For the text-containing cell, return its midpoint in (x, y) coordinate format. 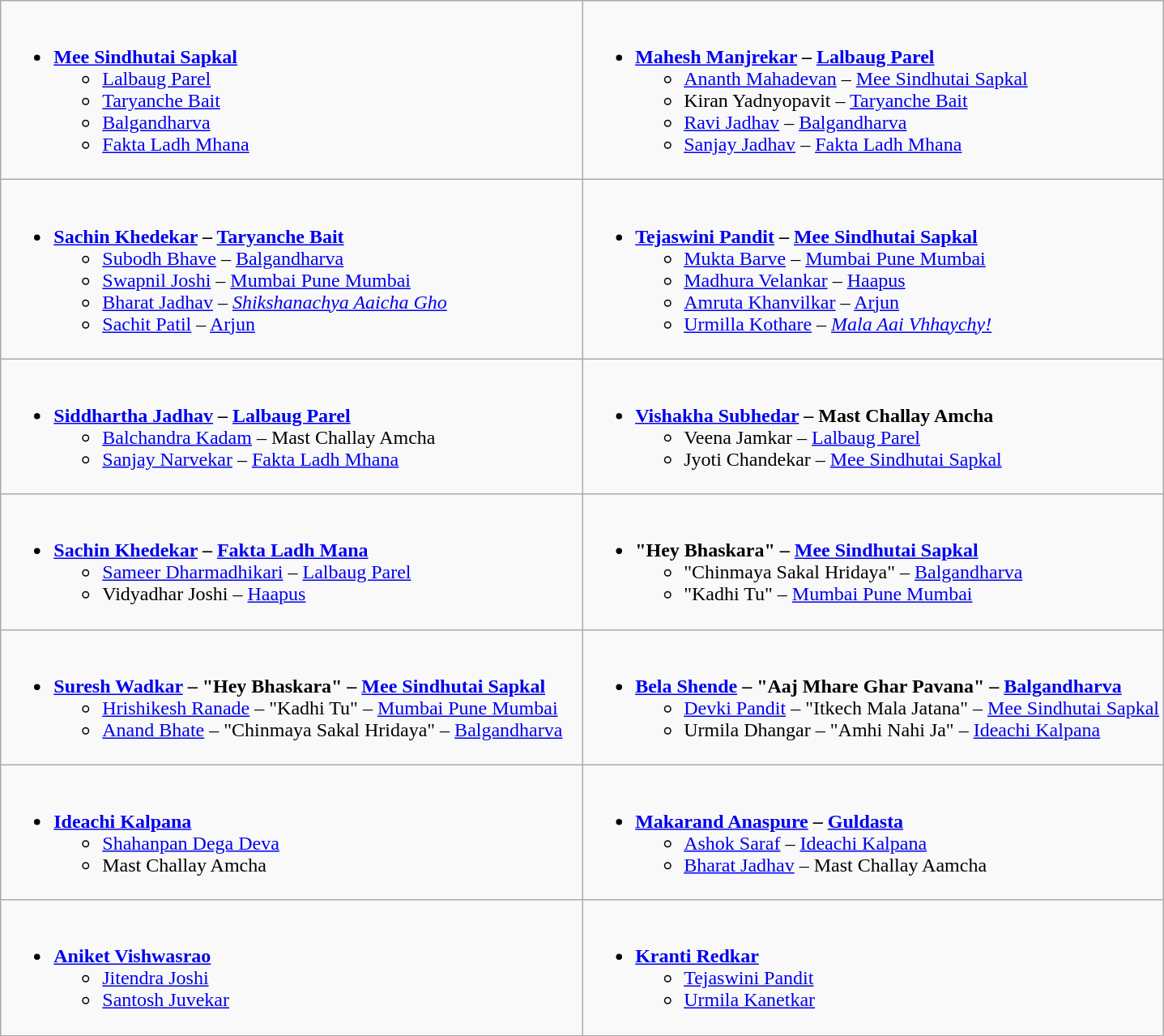
"Hey Bhaskara" – Mee Sindhutai Sapkal"Chinmaya Sakal Hridaya" – Balgandharva"Kadhi Tu" – Mumbai Pune Mumbai (873, 562)
Sachin Khedekar – Fakta Ladh ManaSameer Dharmadhikari – Lalbaug ParelVidyadhar Joshi – Haapus (292, 562)
Makarand Anaspure – GuldastaAshok Saraf – Ideachi KalpanaBharat Jadhav – Mast Challay Aamcha (873, 833)
Ideachi KalpanaShahanpan Dega DevaMast Challay Amcha (292, 833)
Vishakha Subhedar – Mast Challay AmchaVeena Jamkar – Lalbaug ParelJyoti Chandekar – Mee Sindhutai Sapkal (873, 426)
Kranti RedkarTejaswini PanditUrmila Kanetkar (873, 967)
Mee Sindhutai SapkalLalbaug ParelTaryanche BaitBalgandharvaFakta Ladh Mhana (292, 91)
Aniket VishwasraoJitendra JoshiSantosh Juvekar (292, 967)
Siddhartha Jadhav – Lalbaug ParelBalchandra Kadam – Mast Challay AmchaSanjay Narvekar – Fakta Ladh Mhana (292, 426)
